Provide the [x, y] coordinate of the cell's center where the given text is located.  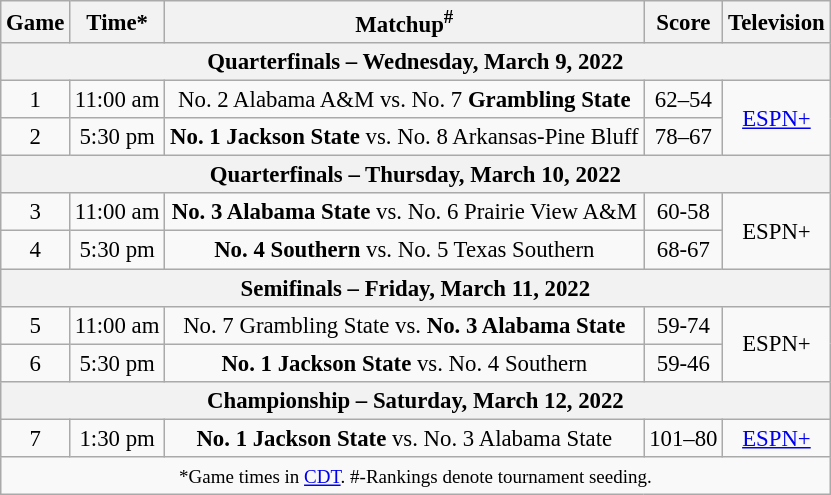
Score [684, 22]
2 [36, 137]
78–67 [684, 137]
6 [36, 363]
3 [36, 213]
Quarterfinals – Thursday, March 10, 2022 [416, 175]
62–54 [684, 100]
No. 7 Grambling State vs. No. 3 Alabama State [404, 325]
Quarterfinals – Wednesday, March 9, 2022 [416, 62]
Game [36, 22]
Matchup# [404, 22]
Time* [118, 22]
No. 1 Jackson State vs. No. 4 Southern [404, 363]
101–80 [684, 438]
5 [36, 325]
60-58 [684, 213]
Television [776, 22]
59-74 [684, 325]
No. 3 Alabama State vs. No. 6 Prairie View A&M [404, 213]
Semifinals – Friday, March 11, 2022 [416, 288]
Championship – Saturday, March 12, 2022 [416, 400]
68-67 [684, 250]
No. 1 Jackson State vs. No. 3 Alabama State [404, 438]
No. 2 Alabama A&M vs. No. 7 Grambling State [404, 100]
1:30 pm [118, 438]
59-46 [684, 363]
*Game times in CDT. #-Rankings denote tournament seeding. [416, 476]
7 [36, 438]
1 [36, 100]
4 [36, 250]
No. 1 Jackson State vs. No. 8 Arkansas-Pine Bluff [404, 137]
No. 4 Southern vs. No. 5 Texas Southern [404, 250]
